Detect which cell encompasses the target text, then output its (X, Y) center coordinate. 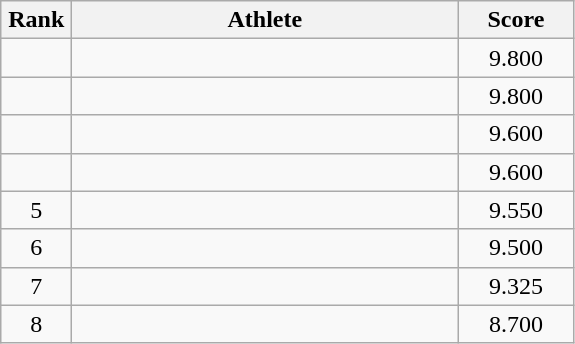
Score (516, 20)
6 (36, 248)
7 (36, 286)
8 (36, 324)
9.550 (516, 210)
Athlete (265, 20)
Rank (36, 20)
8.700 (516, 324)
9.325 (516, 286)
5 (36, 210)
9.500 (516, 248)
